Determine the (x, y) coordinate at the center of the cell enclosing the given text.  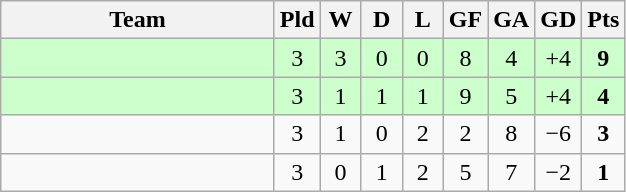
Team (138, 20)
GF (465, 20)
GD (558, 20)
W (340, 20)
−2 (558, 172)
GA (512, 20)
Pld (297, 20)
D (382, 20)
L (422, 20)
7 (512, 172)
−6 (558, 134)
Pts (604, 20)
